Provide the (x, y) coordinate of the cell's center where the given text is located.  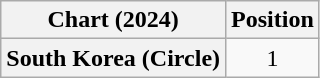
Chart (2024) (114, 20)
Position (273, 20)
South Korea (Circle) (114, 58)
1 (273, 58)
